Identify which cell holds the provided text, then report its [x, y] central coordinate. 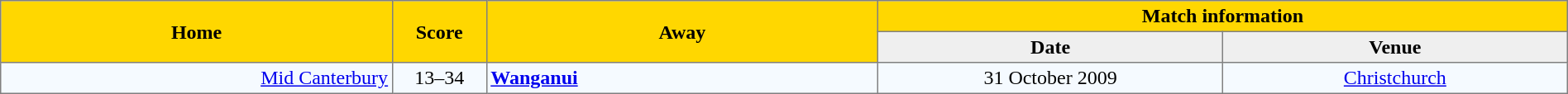
Away [682, 31]
Match information [1223, 16]
Date [1050, 47]
31 October 2009 [1050, 78]
Venue [1394, 47]
Score [439, 31]
Home [197, 31]
Wanganui [682, 78]
Christchurch [1394, 78]
Mid Canterbury [197, 78]
13–34 [439, 78]
